Scan for the cell matching the given text and deliver its [x, y] coordinate at center. 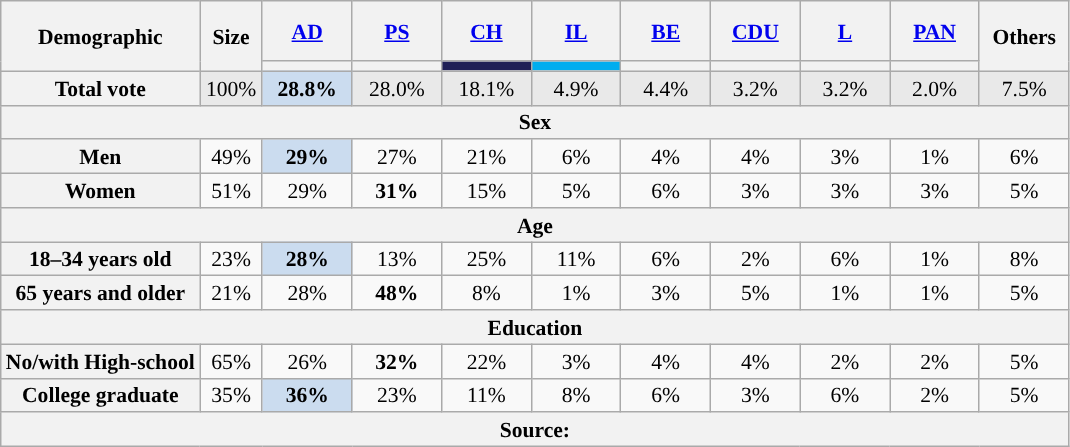
35% [232, 395]
18.1% [487, 88]
31% [397, 191]
27% [397, 157]
100% [232, 88]
22% [487, 361]
4.4% [666, 88]
CDU [756, 31]
Women [100, 191]
15% [487, 191]
Size [232, 36]
Total vote [100, 88]
Sex [535, 122]
Age [535, 225]
28.8% [307, 88]
65% [232, 361]
65 years and older [100, 293]
4.9% [576, 88]
No/with High-school [100, 361]
28.0% [397, 88]
51% [232, 191]
Source: [535, 430]
PAN [935, 31]
26% [307, 361]
18–34 years old [100, 259]
36% [307, 395]
49% [232, 157]
13% [397, 259]
PS [397, 31]
Others [1024, 36]
Men [100, 157]
25% [487, 259]
L [845, 31]
CH [487, 31]
College graduate [100, 395]
7.5% [1024, 88]
32% [397, 361]
AD [307, 31]
BE [666, 31]
48% [397, 293]
Demographic [100, 36]
Education [535, 327]
IL [576, 31]
2.0% [935, 88]
